Find where the given text appears and provide that cell's center as [x, y] coordinate. 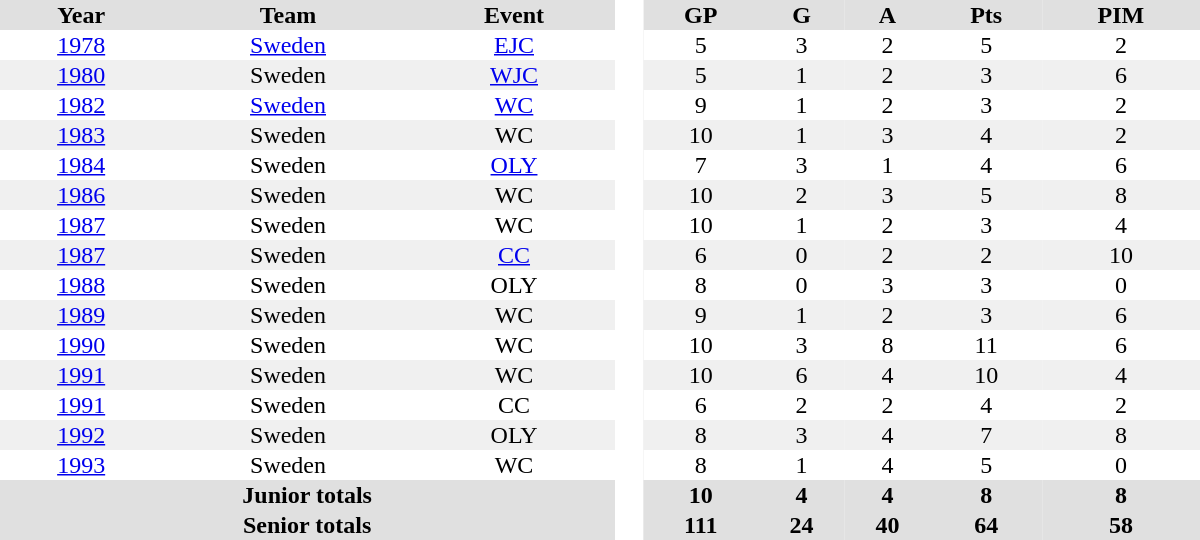
WJC [514, 75]
Junior totals [307, 495]
1983 [81, 135]
1986 [81, 195]
11 [986, 345]
1978 [81, 45]
A [888, 15]
64 [986, 525]
Senior totals [307, 525]
EJC [514, 45]
1984 [81, 165]
1980 [81, 75]
1989 [81, 315]
Event [514, 15]
GP [701, 15]
Team [288, 15]
1982 [81, 105]
40 [888, 525]
PIM [1121, 15]
1988 [81, 285]
Pts [986, 15]
G [802, 15]
Year [81, 15]
111 [701, 525]
1993 [81, 465]
58 [1121, 525]
24 [802, 525]
1992 [81, 435]
1990 [81, 345]
